From the cell containing the given text, extract its center point as (X, Y) coordinate. 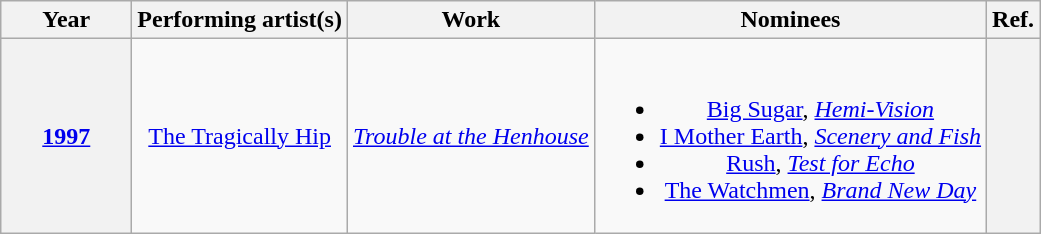
1997 (66, 136)
Big Sugar, Hemi-VisionI Mother Earth, Scenery and FishRush, Test for EchoThe Watchmen, Brand New Day (790, 136)
Year (66, 20)
Ref. (1014, 20)
Trouble at the Henhouse (470, 136)
Nominees (790, 20)
Performing artist(s) (240, 20)
Work (470, 20)
The Tragically Hip (240, 136)
